Find where the given text appears and provide that cell's center as (x, y) coordinate. 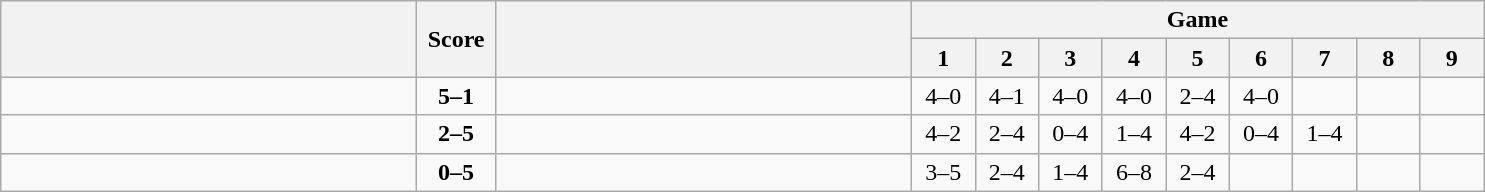
4 (1134, 58)
6–8 (1134, 172)
5–1 (456, 96)
6 (1261, 58)
1 (943, 58)
8 (1388, 58)
2 (1007, 58)
4–1 (1007, 96)
5 (1198, 58)
3–5 (943, 172)
2–5 (456, 134)
3 (1071, 58)
9 (1452, 58)
Score (456, 39)
7 (1325, 58)
0–5 (456, 172)
Game (1197, 20)
